Return the (X, Y) coordinate for the center point of the cell that contains the specified text.  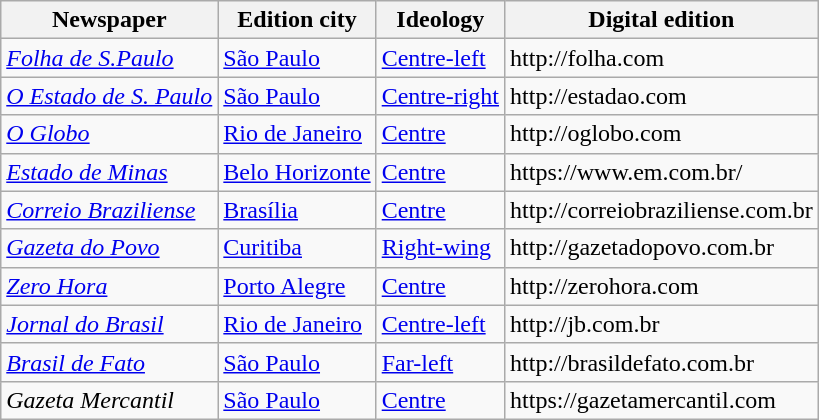
Folha de S.Paulo (110, 58)
Jornal do Brasil (110, 324)
http://brasildefato.com.br (662, 362)
http://correiobraziliense.com.br (662, 210)
Right-wing (440, 248)
Gazeta Mercantil (110, 400)
Belo Horizonte (297, 172)
Estado de Minas (110, 172)
http://folha.com (662, 58)
http://zerohora.com (662, 286)
Newspaper (110, 20)
Centre-right (440, 96)
Ideology (440, 20)
https://gazetamercantil.com (662, 400)
Curitiba (297, 248)
http://gazetadopovo.com.br (662, 248)
http://oglobo.com (662, 134)
Zero Hora (110, 286)
http://estadao.com (662, 96)
Brasília (297, 210)
O Globo (110, 134)
Gazeta do Povo (110, 248)
O Estado de S. Paulo (110, 96)
Correio Braziliense (110, 210)
Porto Alegre (297, 286)
Brasil de Fato (110, 362)
http://jb.com.br (662, 324)
Digital edition (662, 20)
https://www.em.com.br/ (662, 172)
Edition city (297, 20)
Far-left (440, 362)
